Detect which cell encompasses the target text, then output its [x, y] center coordinate. 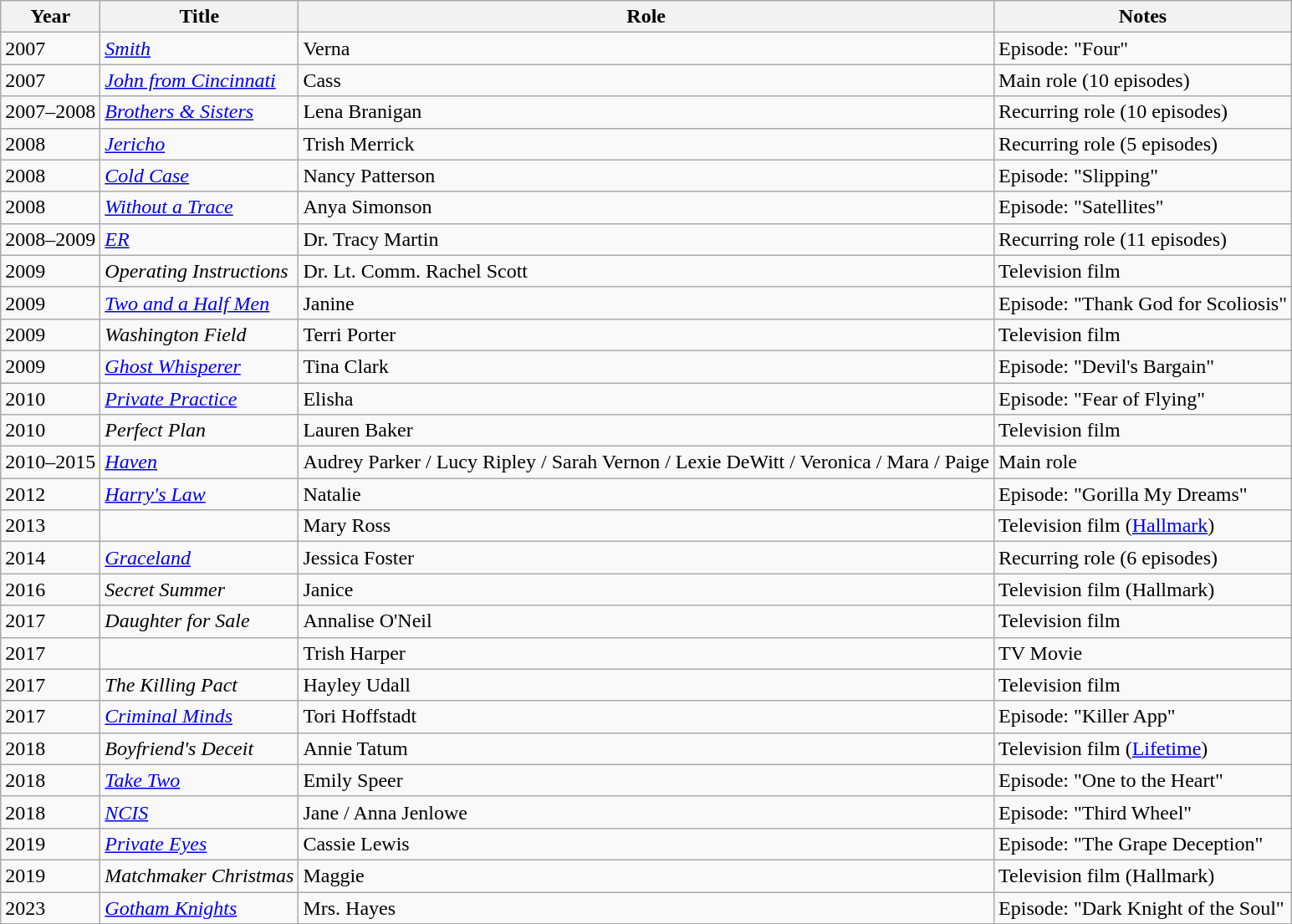
Episode: "The Grape Deception" [1143, 844]
Main role [1143, 462]
Recurring role (10 episodes) [1143, 112]
Episode: "Killer App" [1143, 717]
Gotham Knights [199, 907]
Harry's Law [199, 494]
Hayley Udall [646, 685]
Terri Porter [646, 334]
Elisha [646, 399]
Episode: "One to the Heart" [1143, 780]
Ghost Whisperer [199, 366]
Episode: "Dark Knight of the Soul" [1143, 907]
Emily Speer [646, 780]
Verna [646, 48]
Maggie [646, 876]
TV Movie [1143, 653]
Recurring role (11 episodes) [1143, 239]
Brothers & Sisters [199, 112]
Jane / Anna Jenlowe [646, 812]
Audrey Parker / Lucy Ripley / Sarah Vernon / Lexie DeWitt / Veronica / Mara / Paige [646, 462]
Smith [199, 48]
Janice [646, 590]
Episode: "Satellites" [1143, 207]
Trish Harper [646, 653]
Private Eyes [199, 844]
Annalise O'Neil [646, 621]
Janine [646, 303]
Episode: "Four" [1143, 48]
Secret Summer [199, 590]
Jessica Foster [646, 558]
Episode: "Gorilla My Dreams" [1143, 494]
2013 [50, 526]
2010–2015 [50, 462]
Trish Merrick [646, 144]
Perfect Plan [199, 431]
Operating Instructions [199, 271]
Role [646, 17]
2007–2008 [50, 112]
Washington Field [199, 334]
Daughter for Sale [199, 621]
2016 [50, 590]
Lena Branigan [646, 112]
Episode: "Fear of Flying" [1143, 399]
Dr. Lt. Comm. Rachel Scott [646, 271]
Mary Ross [646, 526]
Year [50, 17]
Private Practice [199, 399]
NCIS [199, 812]
Cass [646, 80]
Lauren Baker [646, 431]
Notes [1143, 17]
Anya Simonson [646, 207]
Episode: "Thank God for Scoliosis" [1143, 303]
Nancy Patterson [646, 176]
Annie Tatum [646, 748]
Tina Clark [646, 366]
Mrs. Hayes [646, 907]
2014 [50, 558]
Jericho [199, 144]
2012 [50, 494]
Recurring role (5 episodes) [1143, 144]
Haven [199, 462]
Boyfriend's Deceit [199, 748]
Title [199, 17]
Matchmaker Christmas [199, 876]
Take Two [199, 780]
Episode: "Slipping" [1143, 176]
Television film (Lifetime) [1143, 748]
ER [199, 239]
The Killing Pact [199, 685]
Cold Case [199, 176]
Without a Trace [199, 207]
John from Cincinnati [199, 80]
Episode: "Third Wheel" [1143, 812]
Graceland [199, 558]
2008–2009 [50, 239]
Main role (10 episodes) [1143, 80]
Tori Hoffstadt [646, 717]
Natalie [646, 494]
Cassie Lewis [646, 844]
Recurring role (6 episodes) [1143, 558]
Episode: "Devil's Bargain" [1143, 366]
Criminal Minds [199, 717]
Two and a Half Men [199, 303]
2023 [50, 907]
Dr. Tracy Martin [646, 239]
